Identify which cell holds the provided text, then report its (x, y) central coordinate. 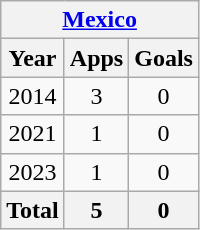
3 (96, 96)
2014 (33, 96)
Total (33, 210)
5 (96, 210)
2021 (33, 134)
Goals (164, 58)
Mexico (100, 20)
Apps (96, 58)
Year (33, 58)
2023 (33, 172)
